Detect which cell encompasses the target text, then output its (X, Y) center coordinate. 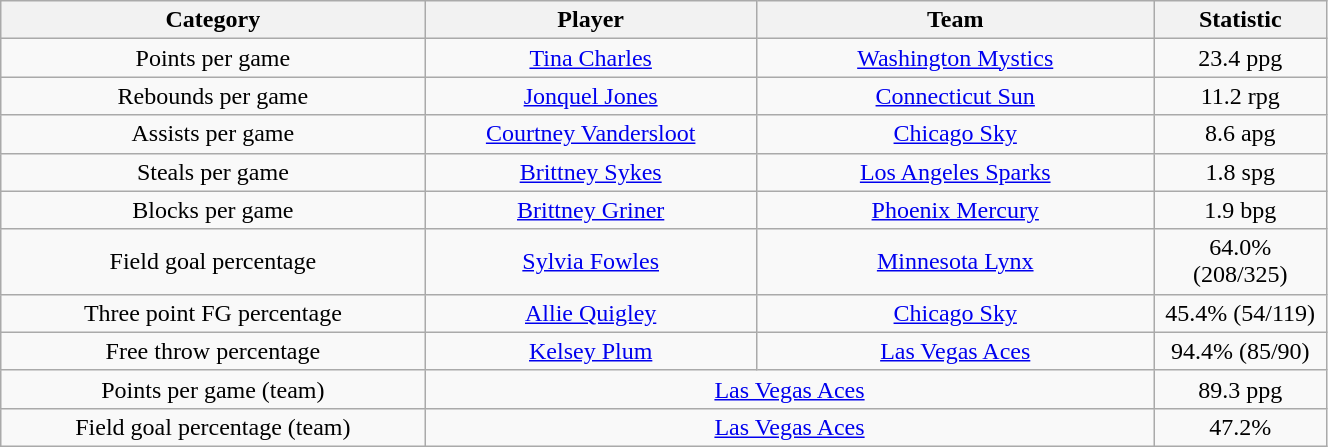
Sylvia Fowles (590, 262)
89.3 ppg (1240, 389)
Phoenix Mercury (955, 210)
Minnesota Lynx (955, 262)
Statistic (1240, 20)
1.8 spg (1240, 172)
Assists per game (213, 134)
64.0% (208/325) (1240, 262)
Player (590, 20)
Points per game (team) (213, 389)
Washington Mystics (955, 58)
Courtney Vandersloot (590, 134)
Category (213, 20)
Steals per game (213, 172)
Points per game (213, 58)
Allie Quigley (590, 313)
Jonquel Jones (590, 96)
Team (955, 20)
Tina Charles (590, 58)
Los Angeles Sparks (955, 172)
8.6 apg (1240, 134)
Free throw percentage (213, 351)
23.4 ppg (1240, 58)
Kelsey Plum (590, 351)
Brittney Griner (590, 210)
11.2 rpg (1240, 96)
Brittney Sykes (590, 172)
47.2% (1240, 427)
Rebounds per game (213, 96)
Connecticut Sun (955, 96)
Three point FG percentage (213, 313)
Field goal percentage (team) (213, 427)
94.4% (85/90) (1240, 351)
Blocks per game (213, 210)
45.4% (54/119) (1240, 313)
Field goal percentage (213, 262)
1.9 bpg (1240, 210)
